Capture the cell that displays the provided text and extract its [x, y] central coordinate. 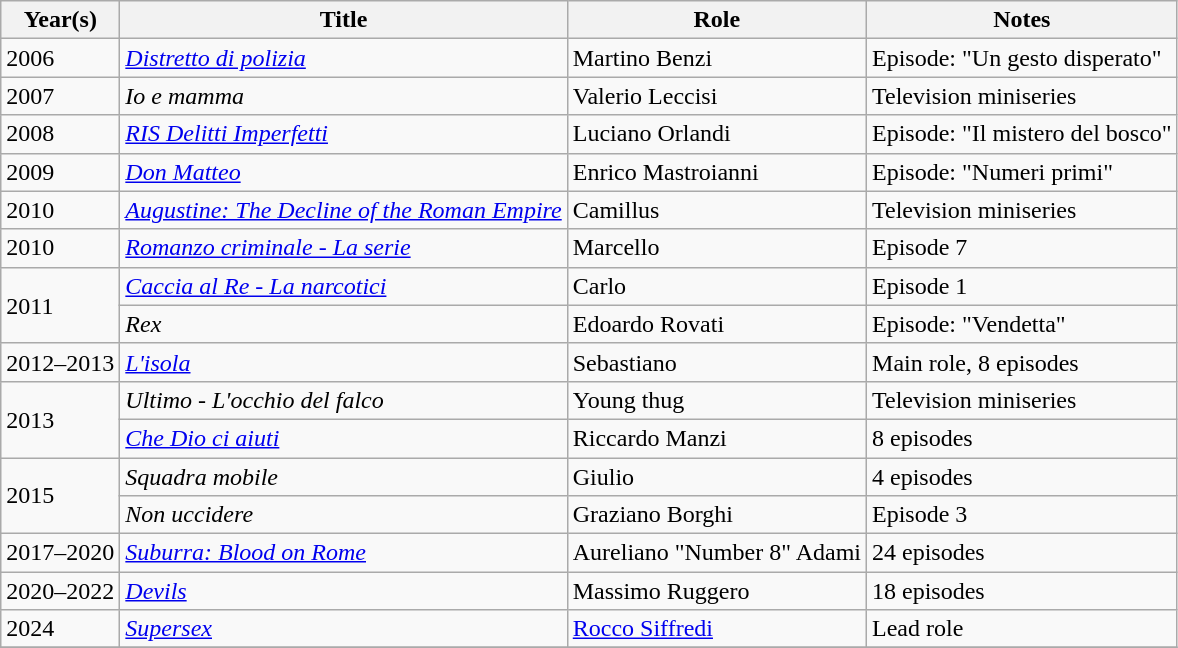
Suburra: Blood on Rome [344, 553]
24 episodes [1022, 553]
Young thug [716, 400]
Camillus [716, 210]
Distretto di polizia [344, 58]
Edoardo Rovati [716, 324]
Carlo [716, 286]
Augustine: The Decline of the Roman Empire [344, 210]
2020–2022 [60, 591]
Rex [344, 324]
Enrico Mastroianni [716, 172]
2012–2013 [60, 362]
2013 [60, 419]
Role [716, 20]
Notes [1022, 20]
Rocco Siffredi [716, 629]
18 episodes [1022, 591]
Aureliano "Number 8" Adami [716, 553]
Sebastiano [716, 362]
Romanzo criminale - La serie [344, 248]
Episode 1 [1022, 286]
Supersex [344, 629]
Luciano Orlandi [716, 134]
RIS Delitti Imperfetti [344, 134]
Squadra mobile [344, 477]
Episode: "Un gesto disperato" [1022, 58]
Valerio Leccisi [716, 96]
Graziano Borghi [716, 515]
2017–2020 [60, 553]
Che Dio ci aiuti [344, 438]
Massimo Ruggero [716, 591]
Io e mamma [344, 96]
Marcello [716, 248]
Main role, 8 episodes [1022, 362]
Don Matteo [344, 172]
Episode 7 [1022, 248]
Episode: "Il mistero del bosco" [1022, 134]
L'isola [344, 362]
2006 [60, 58]
2024 [60, 629]
Lead role [1022, 629]
Year(s) [60, 20]
Episode 3 [1022, 515]
Devils [344, 591]
2015 [60, 496]
Non uccidere [344, 515]
2007 [60, 96]
Title [344, 20]
Episode: "Numeri primi" [1022, 172]
4 episodes [1022, 477]
Ultimo - L'occhio del falco [344, 400]
2009 [60, 172]
Riccardo Manzi [716, 438]
Martino Benzi [716, 58]
Caccia al Re - La narcotici [344, 286]
Giulio [716, 477]
8 episodes [1022, 438]
Episode: "Vendetta" [1022, 324]
2008 [60, 134]
2011 [60, 305]
